Locate the cell with the specified text and output its (x, y) center coordinate. 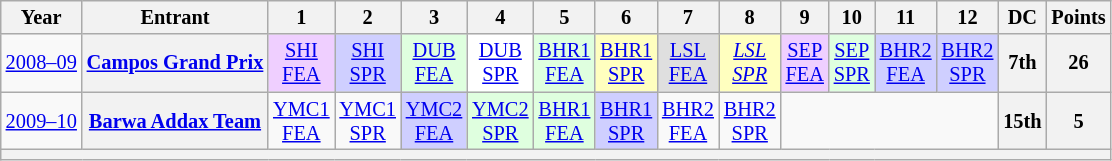
2008–09 (42, 63)
SEPFEA (805, 63)
2 (367, 17)
Barwa Addax Team (175, 121)
SHIFEA (301, 63)
Points (1078, 17)
2009–10 (42, 121)
10 (852, 17)
SEPSPR (852, 63)
4 (500, 17)
DC (1022, 17)
1 (301, 17)
SHISPR (367, 63)
15th (1022, 121)
3 (434, 17)
Campos Grand Prix (175, 63)
9 (805, 17)
LSLFEA (688, 63)
6 (626, 17)
YMC1SPR (367, 121)
DUBFEA (434, 63)
DUBSPR (500, 63)
Year (42, 17)
26 (1078, 63)
11 (906, 17)
7 (688, 17)
LSLSPR (750, 63)
Entrant (175, 17)
YMC1FEA (301, 121)
YMC2FEA (434, 121)
8 (750, 17)
12 (968, 17)
7th (1022, 63)
YMC2SPR (500, 121)
